Find where the given text appears and provide that cell's center as [X, Y] coordinate. 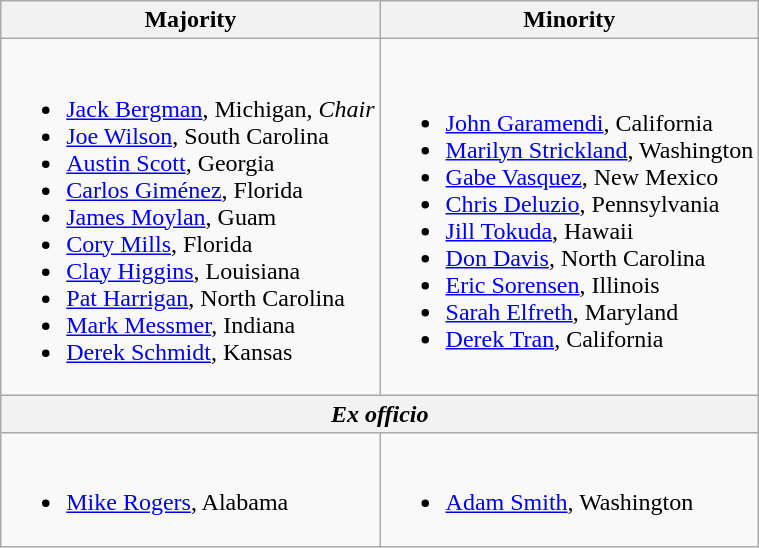
Ex officio [380, 414]
Minority [570, 20]
Majority [190, 20]
Adam Smith, Washington [570, 490]
Mike Rogers, Alabama [190, 490]
